Return the [x, y] coordinate for the center point of the cell that contains the specified text.  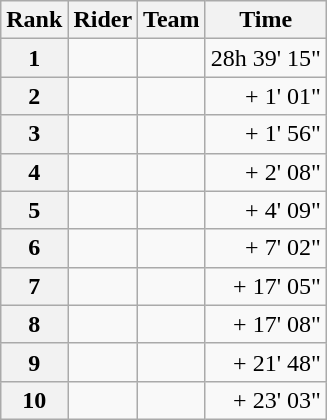
9 [34, 362]
28h 39' 15" [266, 58]
5 [34, 210]
Rank [34, 20]
+ 23' 03" [266, 400]
7 [34, 286]
2 [34, 96]
+ 1' 56" [266, 134]
6 [34, 248]
+ 17' 08" [266, 324]
8 [34, 324]
10 [34, 400]
Team [172, 20]
+ 7' 02" [266, 248]
+ 17' 05" [266, 286]
+ 4' 09" [266, 210]
Rider [103, 20]
+ 2' 08" [266, 172]
4 [34, 172]
+ 1' 01" [266, 96]
+ 21' 48" [266, 362]
Time [266, 20]
3 [34, 134]
1 [34, 58]
